Search for the cell housing the specified text and yield its [x, y] center coordinate. 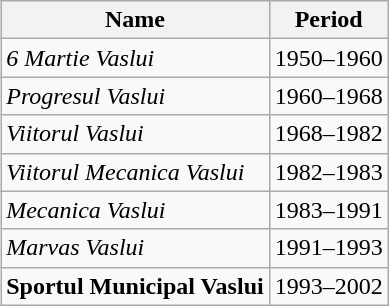
1993–2002 [328, 286]
1968–1982 [328, 134]
1991–1993 [328, 248]
6 Martie Vaslui [135, 58]
Marvas Vaslui [135, 248]
Sportul Municipal Vaslui [135, 286]
Progresul Vaslui [135, 96]
Mecanica Vaslui [135, 210]
Viitorul Vaslui [135, 134]
Period [328, 20]
1983–1991 [328, 210]
Name [135, 20]
Viitorul Mecanica Vaslui [135, 172]
1960–1968 [328, 96]
1950–1960 [328, 58]
1982–1983 [328, 172]
